For the text-containing cell, return its midpoint in [x, y] coordinate format. 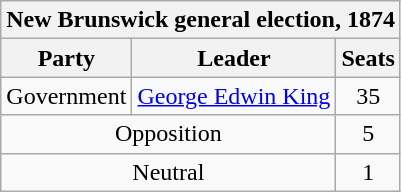
Leader [234, 58]
Seats [368, 58]
Neutral [168, 172]
George Edwin King [234, 96]
Party [66, 58]
35 [368, 96]
5 [368, 134]
Government [66, 96]
1 [368, 172]
New Brunswick general election, 1874 [201, 20]
Opposition [168, 134]
